Search for the cell housing the specified text and yield its [x, y] center coordinate. 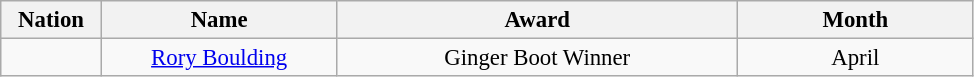
Month [856, 20]
Award [538, 20]
April [856, 58]
Name [219, 20]
Nation [52, 20]
Ginger Boot Winner [538, 58]
Rory Boulding [219, 58]
